Search for the cell housing the specified text and yield its (X, Y) center coordinate. 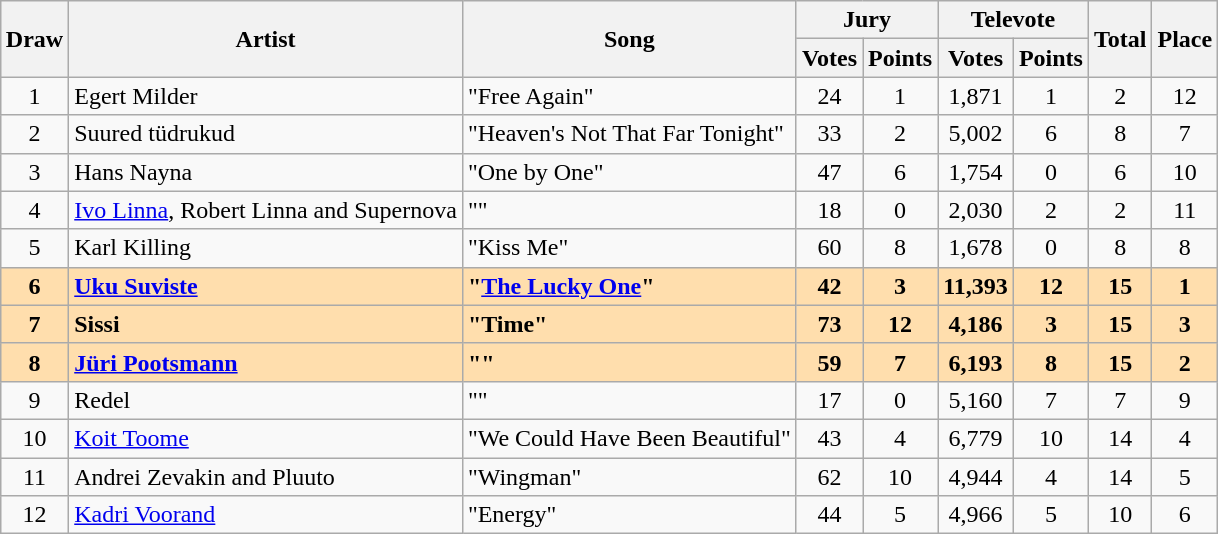
Andrei Zevakin and Pluuto (266, 477)
4,944 (976, 477)
"The Lucky One" (629, 286)
Sissi (266, 324)
"Heaven's Not That Far Tonight" (629, 134)
Draw (34, 39)
Ivo Linna, Robert Linna and Supernova (266, 210)
2,030 (976, 210)
42 (829, 286)
Artist (266, 39)
Jury (866, 20)
18 (829, 210)
Place (1185, 39)
33 (829, 134)
62 (829, 477)
17 (829, 400)
Egert Milder (266, 96)
6,193 (976, 362)
Uku Suviste (266, 286)
Redel (266, 400)
"Time" (629, 324)
"Free Again" (629, 96)
43 (829, 438)
4,966 (976, 515)
6,779 (976, 438)
5,002 (976, 134)
Hans Nayna (266, 172)
5,160 (976, 400)
1,871 (976, 96)
Total (1120, 39)
Karl Killing (266, 248)
11,393 (976, 286)
"Kiss Me" (629, 248)
1,678 (976, 248)
4,186 (976, 324)
44 (829, 515)
Jüri Pootsmann (266, 362)
60 (829, 248)
"Energy" (629, 515)
"One by One" (629, 172)
Song (629, 39)
Suured tüdrukud (266, 134)
59 (829, 362)
Koit Toome (266, 438)
47 (829, 172)
24 (829, 96)
"We Could Have Been Beautiful" (629, 438)
Kadri Voorand (266, 515)
Televote (1014, 20)
"Wingman" (629, 477)
1,754 (976, 172)
73 (829, 324)
